Capture the cell that displays the provided text and extract its (x, y) central coordinate. 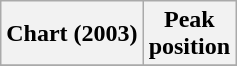
Chart (2003) (72, 34)
Peakposition (189, 34)
